Find where the given text appears and provide that cell's center as [X, Y] coordinate. 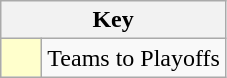
Key [114, 20]
Teams to Playoffs [134, 58]
